Scan for the cell matching the given text and deliver its (x, y) coordinate at center. 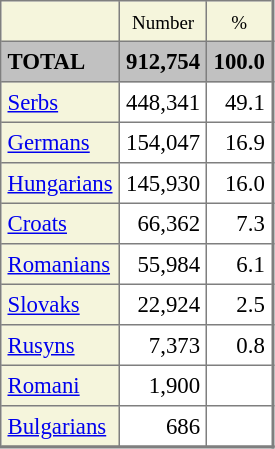
% (240, 21)
Number (163, 21)
55,984 (163, 264)
Romani (60, 385)
7.3 (240, 223)
16.0 (240, 183)
16.9 (240, 142)
Hungarians (60, 183)
2.5 (240, 304)
22,924 (163, 304)
49.1 (240, 102)
Croats (60, 223)
Romanians (60, 264)
145,930 (163, 183)
0.8 (240, 345)
TOTAL (60, 61)
Bulgarians (60, 426)
7,373 (163, 345)
6.1 (240, 264)
686 (163, 426)
912,754 (163, 61)
448,341 (163, 102)
66,362 (163, 223)
Germans (60, 142)
1,900 (163, 385)
100.0 (240, 61)
Slovaks (60, 304)
Rusyns (60, 345)
154,047 (163, 142)
Serbs (60, 102)
